Determine the [X, Y] coordinate at the center of the cell enclosing the given text.  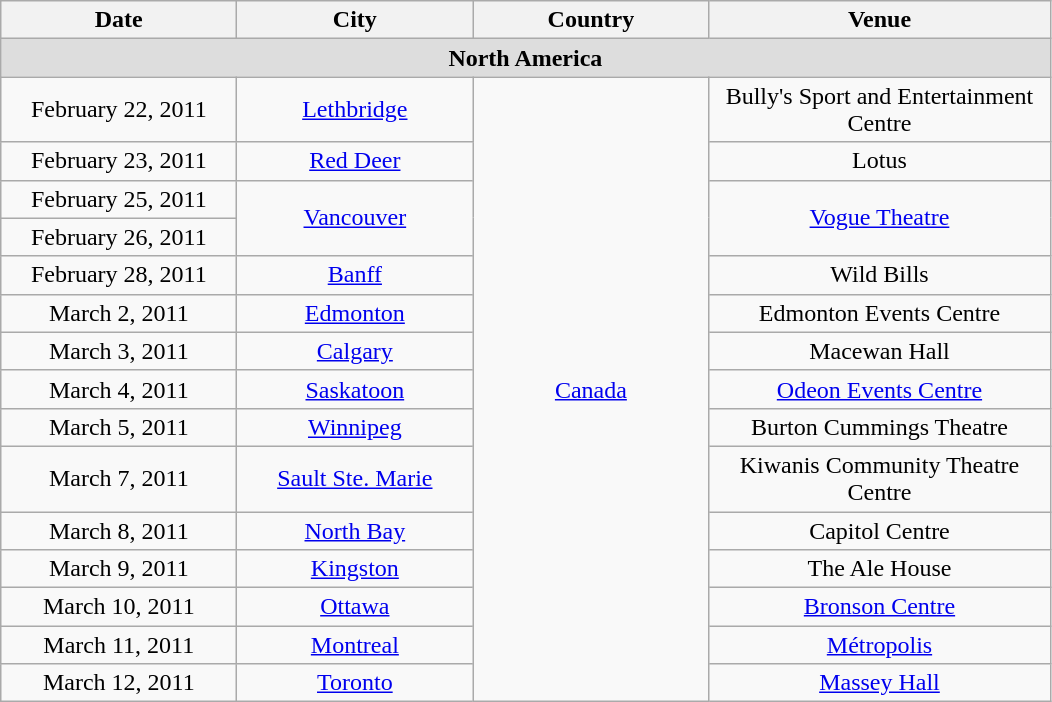
Calgary [355, 351]
Vogue Theatre [880, 218]
Lethbridge [355, 110]
March 2, 2011 [119, 313]
Montreal [355, 645]
Ottawa [355, 607]
March 10, 2011 [119, 607]
Massey Hall [880, 683]
February 28, 2011 [119, 275]
Canada [591, 390]
March 4, 2011 [119, 389]
March 5, 2011 [119, 427]
Toronto [355, 683]
February 25, 2011 [119, 199]
February 22, 2011 [119, 110]
Date [119, 20]
Burton Cummings Theatre [880, 427]
February 23, 2011 [119, 161]
Métropolis [880, 645]
Lotus [880, 161]
February 26, 2011 [119, 237]
Bronson Centre [880, 607]
Capitol Centre [880, 531]
Sault Ste. Marie [355, 478]
Kiwanis Community Theatre Centre [880, 478]
Saskatoon [355, 389]
Edmonton [355, 313]
March 3, 2011 [119, 351]
North America [526, 58]
Red Deer [355, 161]
March 7, 2011 [119, 478]
Vancouver [355, 218]
March 8, 2011 [119, 531]
Venue [880, 20]
Country [591, 20]
Wild Bills [880, 275]
Odeon Events Centre [880, 389]
Banff [355, 275]
Bully's Sport and Entertainment Centre [880, 110]
Macewan Hall [880, 351]
March 12, 2011 [119, 683]
North Bay [355, 531]
City [355, 20]
Edmonton Events Centre [880, 313]
Winnipeg [355, 427]
March 11, 2011 [119, 645]
The Ale House [880, 569]
March 9, 2011 [119, 569]
Kingston [355, 569]
